Extract the [X, Y] coordinate from the center of the cell holding the provided text.  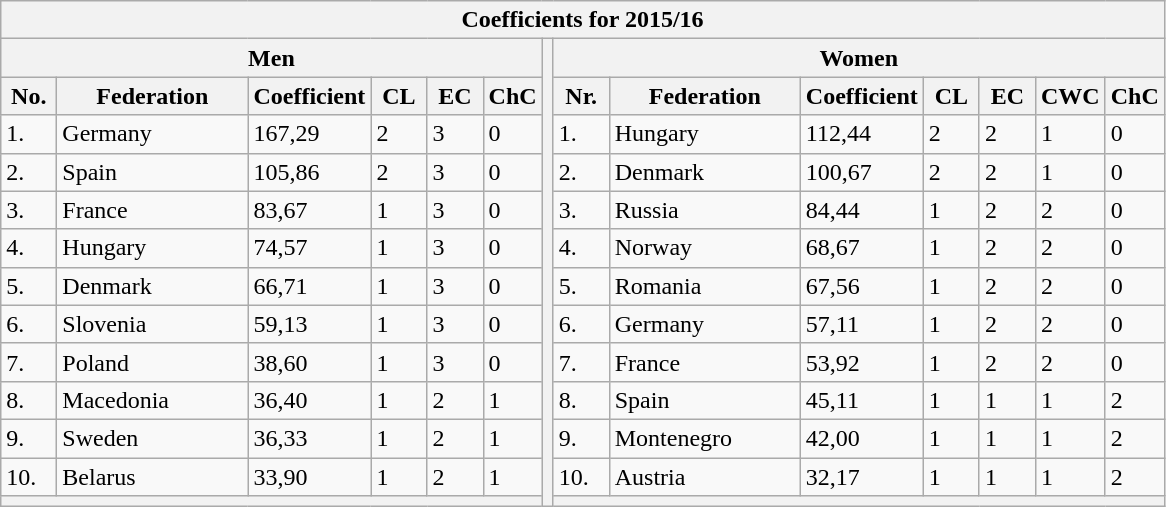
CWC [1070, 96]
Women [858, 58]
38,60 [310, 362]
45,11 [862, 400]
Belarus [152, 477]
Macedonia [152, 400]
59,13 [310, 324]
53,92 [862, 362]
74,57 [310, 248]
36,40 [310, 400]
Sweden [152, 438]
32,17 [862, 477]
167,29 [310, 134]
57,11 [862, 324]
Nr. [581, 96]
Coefficients for 2015/16 [583, 20]
No. [29, 96]
67,56 [862, 286]
Austria [704, 477]
Poland [152, 362]
100,67 [862, 172]
Men [272, 58]
68,67 [862, 248]
42,00 [862, 438]
Montenegro [704, 438]
112,44 [862, 134]
Slovenia [152, 324]
Romania [704, 286]
83,67 [310, 210]
Russia [704, 210]
36,33 [310, 438]
Norway [704, 248]
84,44 [862, 210]
105,86 [310, 172]
66,71 [310, 286]
33,90 [310, 477]
